For the text-containing cell, return its midpoint in [X, Y] coordinate format. 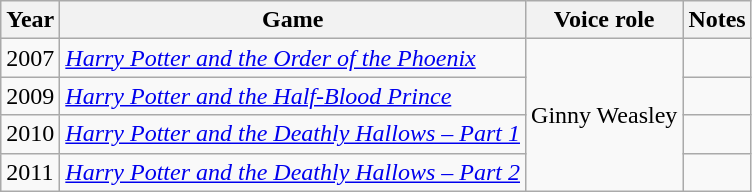
Ginny Weasley [604, 115]
2009 [30, 96]
Game [293, 20]
2007 [30, 58]
Notes [717, 20]
Harry Potter and the Half-Blood Prince [293, 96]
Harry Potter and the Deathly Hallows – Part 1 [293, 134]
Year [30, 20]
Harry Potter and the Order of the Phoenix [293, 58]
2010 [30, 134]
2011 [30, 172]
Harry Potter and the Deathly Hallows – Part 2 [293, 172]
Voice role [604, 20]
